Locate the cell with the specified text and output its [X, Y] center coordinate. 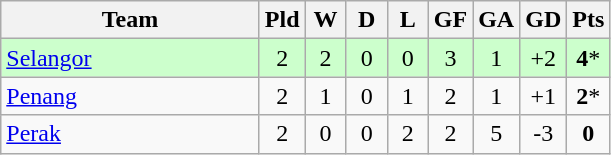
4* [588, 58]
-3 [544, 134]
5 [496, 134]
Team [130, 20]
D [366, 20]
Selangor [130, 58]
GD [544, 20]
Pts [588, 20]
Pld [282, 20]
+2 [544, 58]
3 [450, 58]
W [326, 20]
+1 [544, 96]
GF [450, 20]
2* [588, 96]
GA [496, 20]
L [408, 20]
Penang [130, 96]
Perak [130, 134]
